Search for the cell housing the specified text and yield its (x, y) center coordinate. 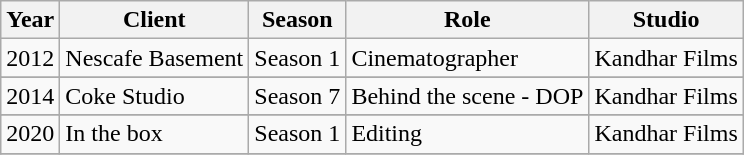
In the box (154, 134)
Role (468, 20)
2014 (30, 96)
Editing (468, 134)
Studio (666, 20)
Coke Studio (154, 96)
Season 7 (298, 96)
Behind the scene - DOP (468, 96)
Season (298, 20)
2020 (30, 134)
Cinematographer (468, 58)
2012 (30, 58)
Client (154, 20)
Nescafe Basement (154, 58)
Year (30, 20)
